Find where the given text appears and provide that cell's center as (x, y) coordinate. 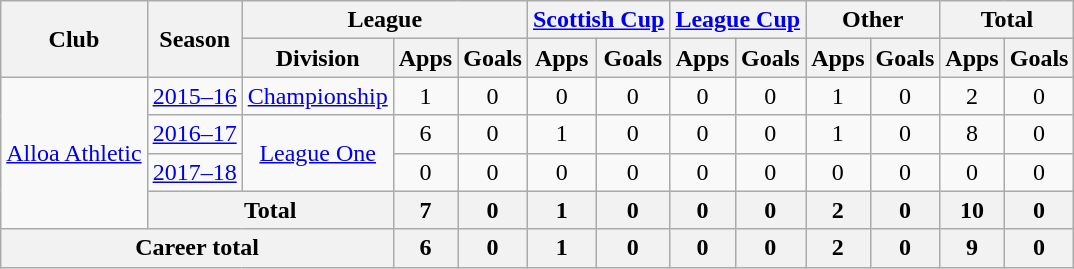
Championship (318, 96)
9 (972, 248)
Other (873, 20)
Scottish Cup (598, 20)
8 (972, 134)
Season (194, 39)
Club (74, 39)
10 (972, 210)
Division (318, 58)
7 (425, 210)
League Cup (738, 20)
League (384, 20)
League One (318, 153)
Alloa Athletic (74, 153)
2017–18 (194, 172)
2015–16 (194, 96)
2016–17 (194, 134)
Career total (198, 248)
